Provide the (X, Y) coordinate of the cell's center where the given text is located.  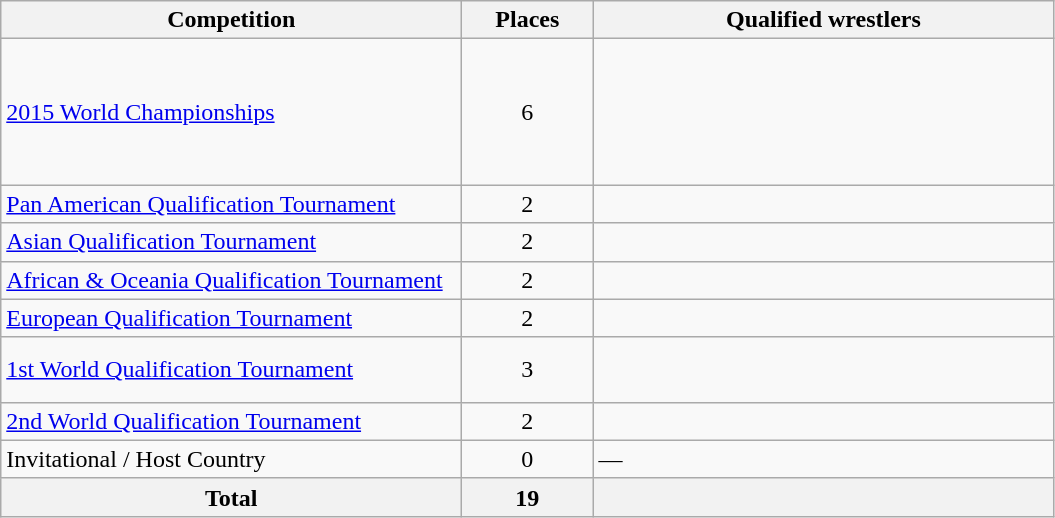
2015 World Championships (232, 112)
Asian Qualification Tournament (232, 242)
Pan American Qualification Tournament (232, 204)
— (824, 459)
19 (528, 497)
1st World Qualification Tournament (232, 370)
Total (232, 497)
Places (528, 20)
2nd World Qualification Tournament (232, 421)
European Qualification Tournament (232, 318)
Competition (232, 20)
0 (528, 459)
3 (528, 370)
Invitational / Host Country (232, 459)
Qualified wrestlers (824, 20)
African & Oceania Qualification Tournament (232, 280)
6 (528, 112)
